Scan for the cell matching the given text and deliver its (x, y) coordinate at center. 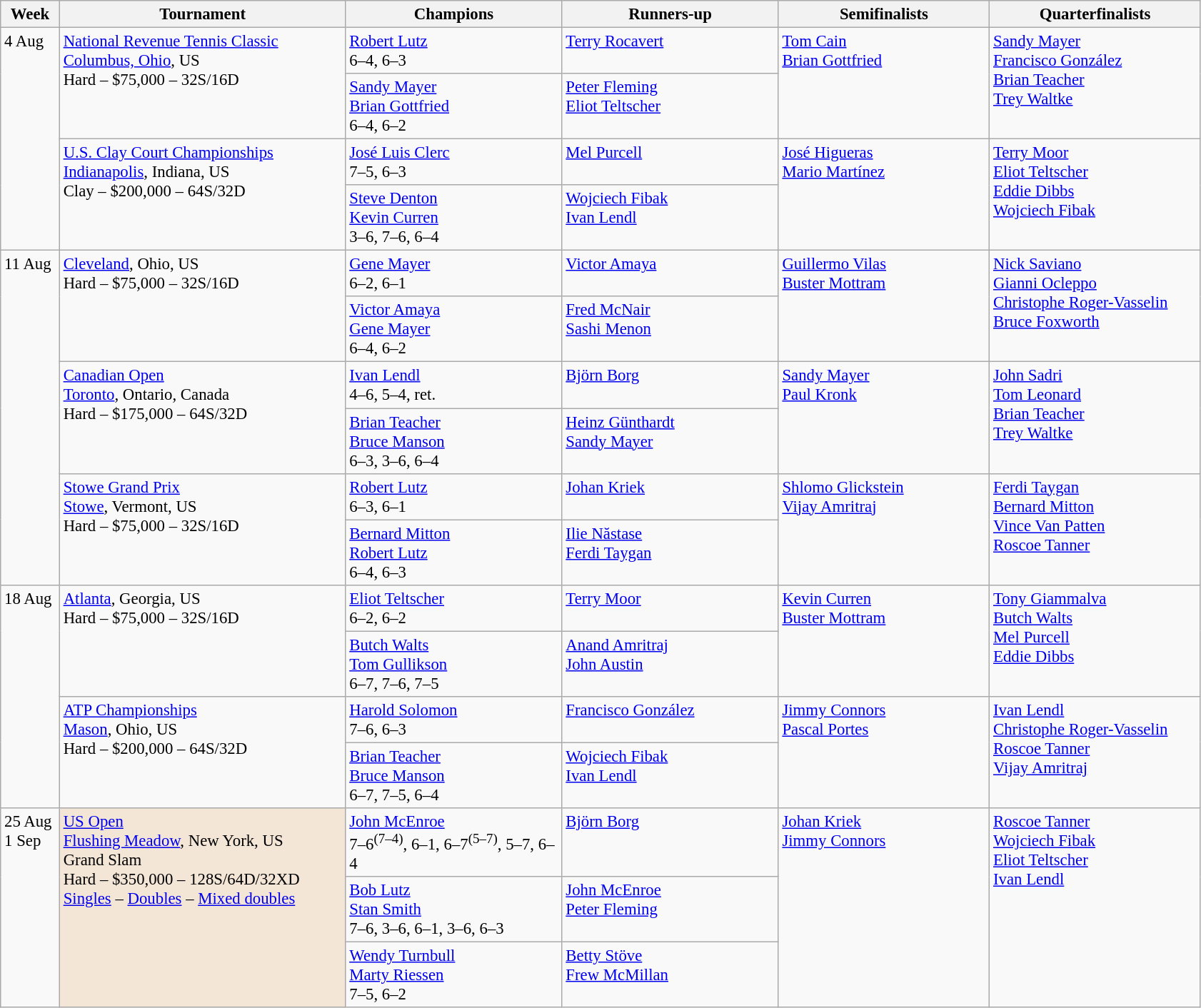
Gene Mayer 6–2, 6–1 (454, 274)
José Luis Clerc 7–5, 6–3 (454, 163)
Mel Purcell (670, 163)
Brian Teacher Bruce Manson 6–3, 3–6, 6–4 (454, 441)
Jimmy Connors Pascal Portes (884, 752)
25 Aug 1 Sep (30, 908)
Ferdi Taygan Bernard Mitton Vince Van Patten Roscoe Tanner (1095, 529)
Betty Stöve Frew McMillan (670, 975)
Week (30, 14)
Butch Walts Tom Gullikson 6–7, 7–6, 7–5 (454, 664)
U.S. Clay Court Championships Indianapolis, Indiana, US Clay – $200,000 – 64S/32D (203, 195)
Robert Lutz 6–4, 6–3 (454, 51)
Ivan Lendl Christophe Roger-Vasselin Roscoe Tanner Vijay Amritraj (1095, 752)
Canadian Open Toronto, Ontario, Canada Hard – $175,000 – 64S/32D (203, 418)
José Higueras Mario Martínez (884, 195)
Ilie Năstase Ferdi Taygan (670, 553)
Sandy Mayer Paul Kronk (884, 418)
John Sadri Tom Leonard Brian Teacher Trey Waltke (1095, 418)
Tom Cain Brian Gottfried (884, 84)
Kevin Curren Buster Mottram (884, 640)
Fred McNair Sashi Menon (670, 330)
Sandy Mayer Brian Gottfried 6–4, 6–2 (454, 106)
Anand Amritraj John Austin (670, 664)
Stowe Grand Prix Stowe, Vermont, US Hard – $75,000 – 32S/16D (203, 529)
Atlanta, Georgia, US Hard – $75,000 – 32S/16D (203, 640)
Terry Moor Eliot Teltscher Eddie Dibbs Wojciech Fibak (1095, 195)
Bob Lutz Stan Smith 7–6, 3–6, 6–1, 3–6, 6–3 (454, 909)
Peter Fleming Eliot Teltscher (670, 106)
Robert Lutz 6–3, 6–1 (454, 497)
National Revenue Tennis Classic Columbus, Ohio, US Hard – $75,000 – 32S/16D (203, 84)
Victor Amaya Gene Mayer 6–4, 6–2 (454, 330)
Bernard Mitton Robert Lutz 6–4, 6–3 (454, 553)
John McEnroe Peter Fleming (670, 909)
Semifinalists (884, 14)
Ivan Lendl 4–6, 5–4, ret. (454, 385)
4 Aug (30, 139)
Victor Amaya (670, 274)
John McEnroe 7–6(7–4), 6–1, 6–7(5–7), 5–7, 6–4 (454, 842)
18 Aug (30, 696)
Roscoe Tanner Wojciech Fibak Eliot Teltscher Ivan Lendl (1095, 908)
Eliot Teltscher 6–2, 6–2 (454, 608)
Tournament (203, 14)
Cleveland, Ohio, US Hard – $75,000 – 32S/16D (203, 306)
ATP Championships Mason, Ohio, US Hard – $200,000 – 64S/32D (203, 752)
Guillermo Vilas Buster Mottram (884, 306)
Shlomo Glickstein Vijay Amritraj (884, 529)
Johan Kriek Jimmy Connors (884, 908)
US Open Flushing Meadow, New York, US Grand Slam Hard – $350,000 – 128S/64D/32XD Singles – Doubles – Mixed doubles (203, 908)
Steve Denton Kevin Curren 3–6, 7–6, 6–4 (454, 218)
Wendy Turnbull Marty Riessen 7–5, 6–2 (454, 975)
Quarterfinalists (1095, 14)
Francisco González (670, 720)
11 Aug (30, 418)
Brian Teacher Bruce Manson 6–7, 7–5, 6–4 (454, 775)
Nick Saviano Gianni Ocleppo Christophe Roger-Vasselin Bruce Foxworth (1095, 306)
Sandy Mayer Francisco González Brian Teacher Trey Waltke (1095, 84)
Champions (454, 14)
Heinz Günthardt Sandy Mayer (670, 441)
Terry Rocavert (670, 51)
Runners-up (670, 14)
Terry Moor (670, 608)
Johan Kriek (670, 497)
Tony Giammalva Butch Walts Mel Purcell Eddie Dibbs (1095, 640)
Harold Solomon 7–6, 6–3 (454, 720)
